Capture the cell that displays the provided text and extract its [X, Y] central coordinate. 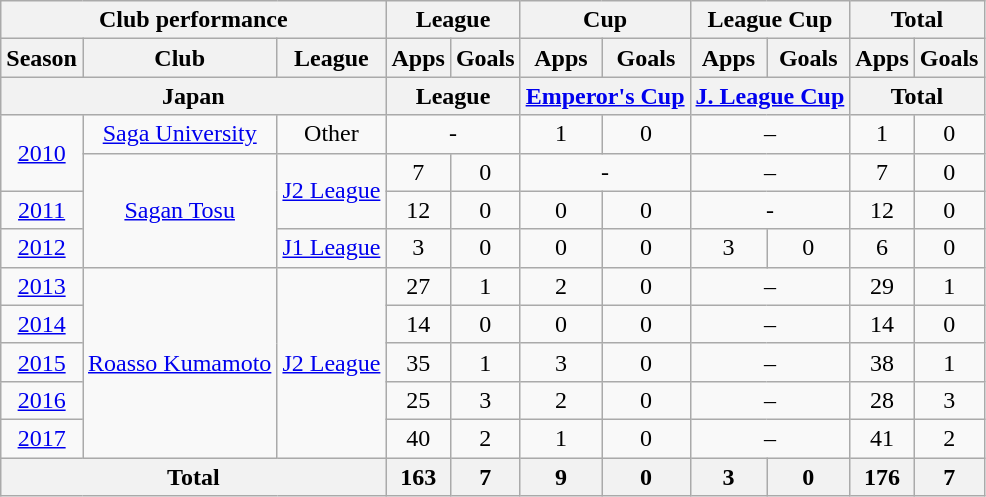
176 [882, 477]
6 [882, 248]
Other [332, 134]
9 [561, 477]
J. League Cup [770, 96]
Roasso Kumamoto [179, 362]
2011 [42, 210]
Sagan Tosu [179, 210]
Club performance [194, 20]
35 [418, 362]
League Cup [770, 20]
Emperor's Cup [605, 96]
163 [418, 477]
Club [179, 58]
2016 [42, 400]
25 [418, 400]
28 [882, 400]
41 [882, 438]
Japan [194, 96]
2013 [42, 286]
2015 [42, 362]
2010 [42, 153]
2014 [42, 324]
J1 League [332, 248]
29 [882, 286]
2017 [42, 438]
38 [882, 362]
Season [42, 58]
Cup [605, 20]
40 [418, 438]
27 [418, 286]
Saga University [179, 134]
2012 [42, 248]
